Return (X, Y) of the center of cell containing provided text 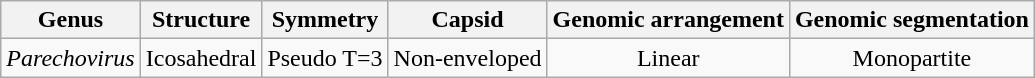
Genomic segmentation (912, 20)
Genomic arrangement (668, 20)
Monopartite (912, 58)
Linear (668, 58)
Icosahedral (201, 58)
Genus (70, 20)
Capsid (468, 20)
Pseudo T=3 (325, 58)
Structure (201, 20)
Non-enveloped (468, 58)
Symmetry (325, 20)
Parechovirus (70, 58)
